Search for the cell housing the specified text and yield its [x, y] center coordinate. 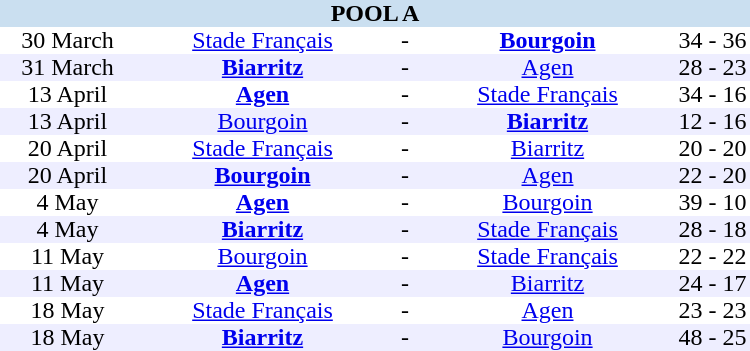
22 - 22 [712, 256]
34 - 16 [712, 94]
20 - 20 [712, 148]
POOL A [375, 14]
34 - 36 [712, 40]
48 - 25 [712, 338]
31 March [68, 68]
24 - 17 [712, 284]
12 - 16 [712, 122]
39 - 10 [712, 202]
30 March [68, 40]
28 - 18 [712, 230]
28 - 23 [712, 68]
22 - 20 [712, 176]
23 - 23 [712, 310]
